Identify which cell holds the provided text, then report its [x, y] central coordinate. 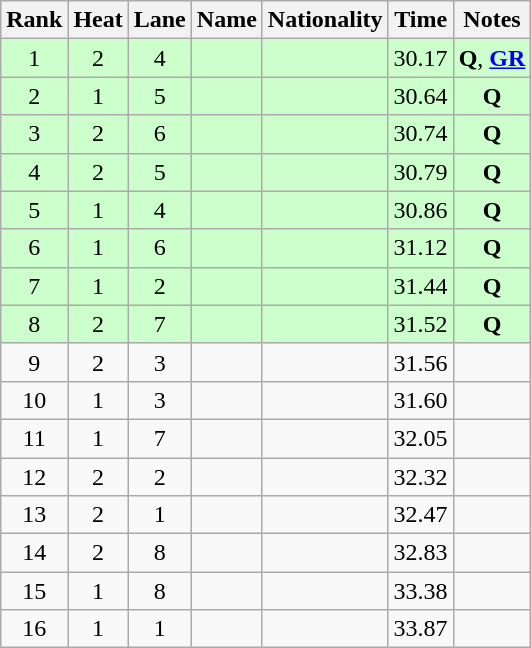
15 [34, 591]
30.64 [420, 96]
Notes [492, 20]
30.17 [420, 58]
9 [34, 362]
Name [226, 20]
14 [34, 553]
33.38 [420, 591]
32.05 [420, 438]
30.79 [420, 172]
Time [420, 20]
32.47 [420, 515]
31.56 [420, 362]
Lane [160, 20]
16 [34, 629]
32.83 [420, 553]
30.86 [420, 210]
32.32 [420, 477]
33.87 [420, 629]
31.60 [420, 400]
30.74 [420, 134]
Heat [98, 20]
13 [34, 515]
31.52 [420, 324]
Nationality [325, 20]
Rank [34, 20]
31.12 [420, 248]
12 [34, 477]
31.44 [420, 286]
10 [34, 400]
11 [34, 438]
Q, GR [492, 58]
